Output the (X, Y) coordinate of the center of the cell containing the given text.  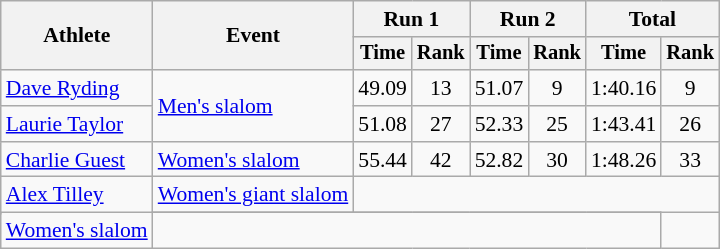
27 (441, 124)
51.07 (500, 88)
1:48.26 (624, 160)
1:40.16 (624, 88)
49.09 (382, 88)
26 (690, 124)
Dave Ryding (77, 88)
Run 1 (411, 19)
30 (557, 160)
52.33 (500, 124)
52.82 (500, 160)
51.08 (382, 124)
13 (441, 88)
Charlie Guest (77, 160)
Total (652, 19)
Men's slalom (254, 106)
42 (441, 160)
Athlete (77, 36)
55.44 (382, 160)
Event (254, 36)
33 (690, 160)
25 (557, 124)
Laurie Taylor (77, 124)
Run 2 (528, 19)
Women's giant slalom (254, 195)
Alex Tilley (77, 195)
1:43.41 (624, 124)
